For the text-containing cell, return its midpoint in (X, Y) coordinate format. 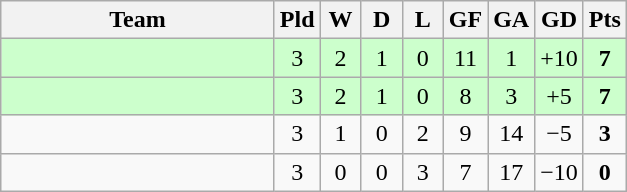
GA (512, 20)
−10 (560, 172)
Team (138, 20)
Pts (604, 20)
+10 (560, 58)
D (382, 20)
+5 (560, 96)
17 (512, 172)
−5 (560, 134)
9 (465, 134)
14 (512, 134)
W (340, 20)
GD (560, 20)
11 (465, 58)
Pld (297, 20)
8 (465, 96)
GF (465, 20)
L (422, 20)
